Return (X, Y) of the center of cell containing provided text 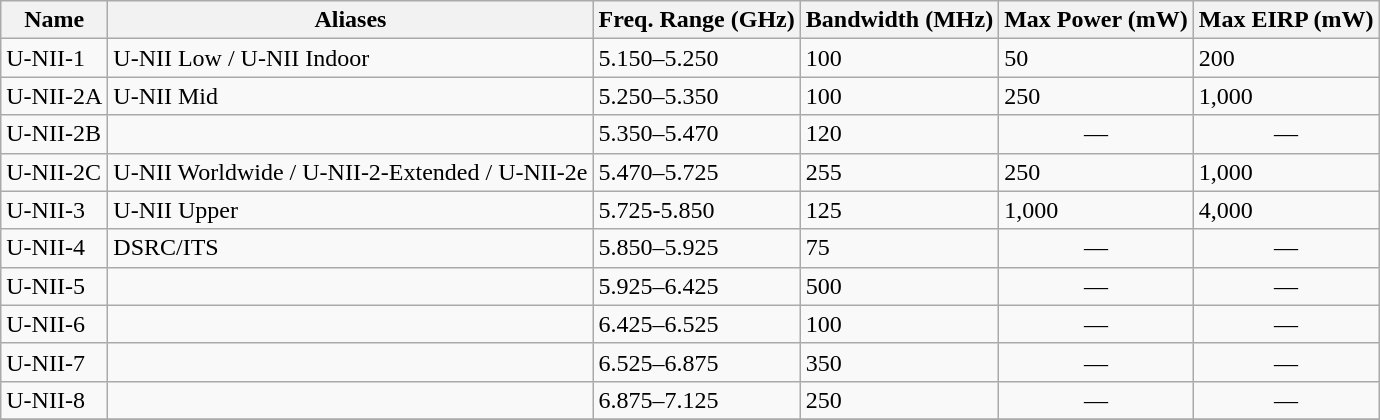
DSRC/ITS (350, 248)
200 (1286, 58)
5.725-5.850 (696, 210)
U-NII Worldwide / U-NII-2-Extended / U-NII-2e (350, 172)
255 (899, 172)
U-NII-2B (54, 134)
U-NII-5 (54, 286)
U-NII-8 (54, 400)
U-NII Mid (350, 96)
50 (1096, 58)
U-NII-2A (54, 96)
350 (899, 362)
Freq. Range (GHz) (696, 20)
U-NII Low / U-NII Indoor (350, 58)
500 (899, 286)
Max Power (mW) (1096, 20)
U-NII Upper (350, 210)
75 (899, 248)
5.850–5.925 (696, 248)
U-NII-7 (54, 362)
6.425–6.525 (696, 324)
Name (54, 20)
6.525–6.875 (696, 362)
125 (899, 210)
U-NII-2C (54, 172)
U-NII-1 (54, 58)
4,000 (1286, 210)
U-NII-3 (54, 210)
5.470–5.725 (696, 172)
120 (899, 134)
U-NII-4 (54, 248)
5.350–5.470 (696, 134)
Aliases (350, 20)
Max EIRP (mW) (1286, 20)
6.875–7.125 (696, 400)
5.925–6.425 (696, 286)
5.250–5.350 (696, 96)
U-NII-6 (54, 324)
5.150–5.250 (696, 58)
Bandwidth (MHz) (899, 20)
